Provide the (x, y) coordinate of the cell's center where the given text is located.  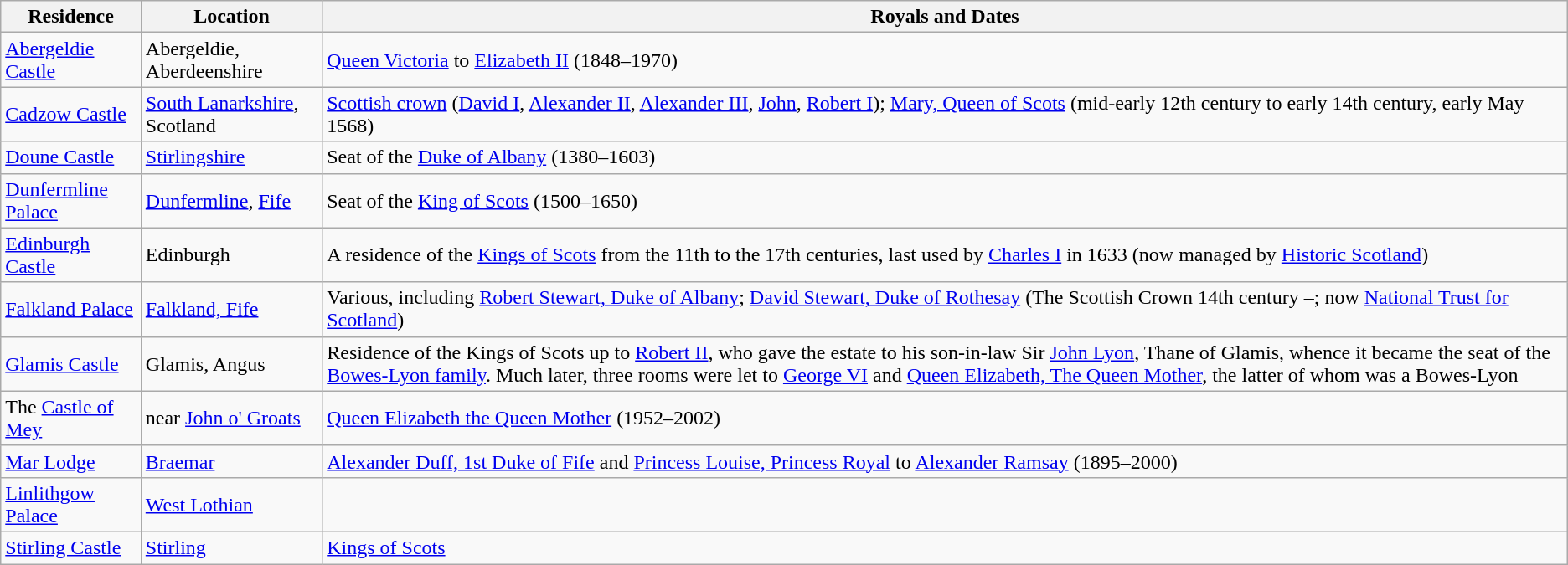
Queen Victoria to Elizabeth II (1848–1970) (945, 60)
near John o' Groats (231, 419)
Seat of the King of Scots (1500–1650) (945, 201)
Stirling Castle (71, 547)
Falkland Palace (71, 310)
Stirlingshire (231, 157)
South Lanarkshire, Scotland (231, 114)
Residence (71, 17)
Alexander Duff, 1st Duke of Fife and Princess Louise, Princess Royal to Alexander Ramsay (1895–2000) (945, 461)
Location (231, 17)
Abergeldie, Aberdeenshire (231, 60)
Dunfermline, Fife (231, 201)
Royals and Dates (945, 17)
Falkland, Fife (231, 310)
Queen Elizabeth the Queen Mother (1952–2002) (945, 419)
Edinburgh (231, 254)
Doune Castle (71, 157)
The Castle of Mey (71, 419)
Edinburgh Castle (71, 254)
Linlithgow Palace (71, 504)
Glamis, Angus (231, 363)
Kings of Scots (945, 547)
Braemar (231, 461)
Abergeldie Castle (71, 60)
West Lothian (231, 504)
Dunfermline Palace (71, 201)
Stirling (231, 547)
Cadzow Castle (71, 114)
A residence of the Kings of Scots from the 11th to the 17th centuries, last used by Charles I in 1633 (now managed by Historic Scotland) (945, 254)
Glamis Castle (71, 363)
Seat of the Duke of Albany (1380–1603) (945, 157)
Mar Lodge (71, 461)
